Locate the cell with the specified text and output its [x, y] center coordinate. 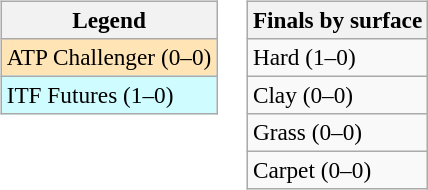
Finals by surface [337, 20]
Carpet (0–0) [337, 171]
Legend [108, 20]
Clay (0–0) [337, 95]
ITF Futures (1–0) [108, 95]
Grass (0–0) [337, 133]
ATP Challenger (0–0) [108, 57]
Hard (1–0) [337, 57]
